Scan for the cell matching the given text and deliver its (x, y) coordinate at center. 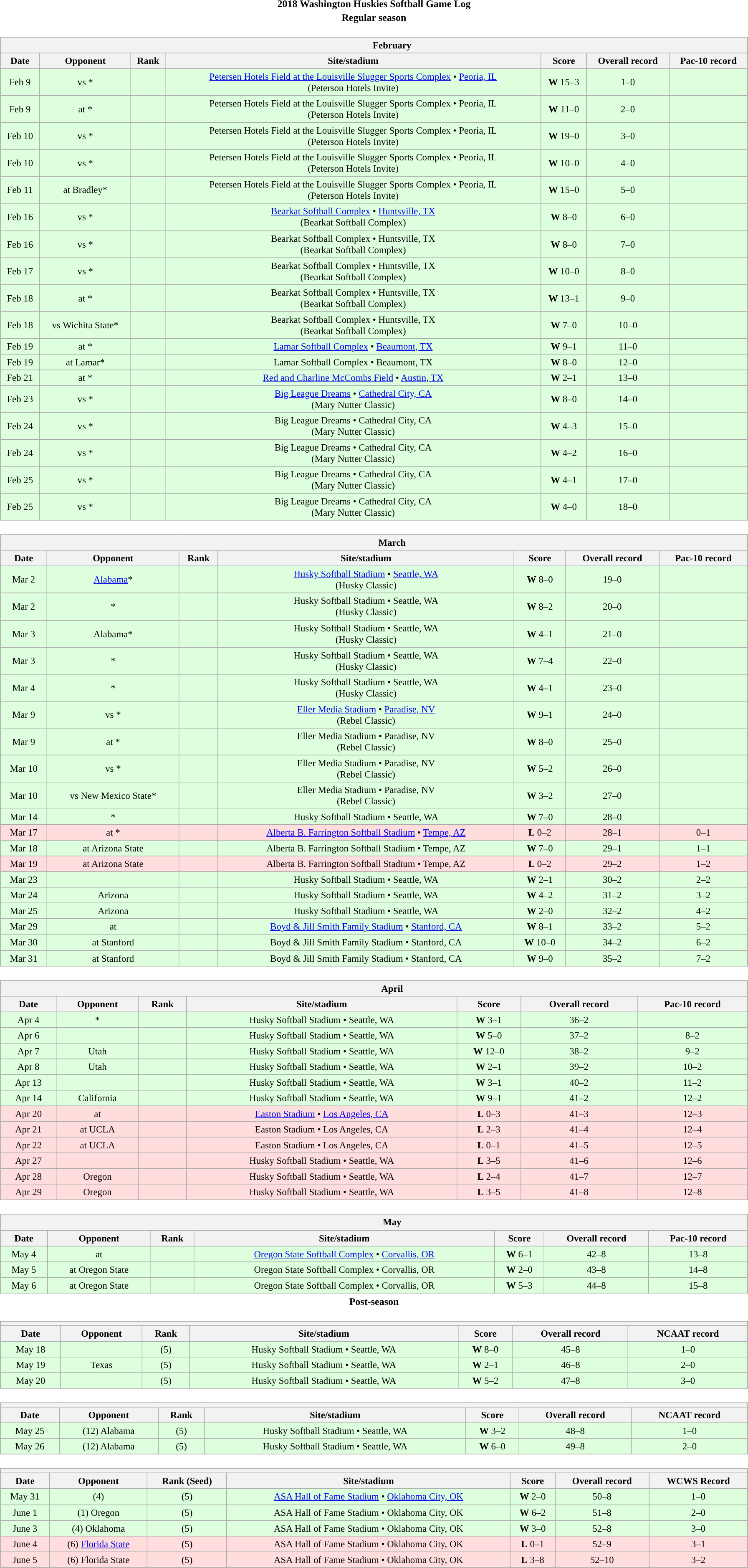
Apr 22 (28, 1145)
15–0 (628, 426)
Mar 31 (24, 958)
4–0 (628, 163)
February (374, 45)
12–5 (692, 1145)
L 2–3 (488, 1130)
16–0 (628, 453)
Apr 6 (28, 1035)
47–8 (571, 1381)
L 0–3 (488, 1114)
May (374, 1222)
Apr 8 (28, 1067)
June 1 (25, 1512)
24–0 (612, 715)
Red and Charline McCombs Field • Austin, TX (353, 378)
Apr 29 (28, 1192)
4–2 (704, 911)
21–0 (612, 634)
41–2 (579, 1098)
W 8–1 (540, 927)
50–8 (602, 1497)
W 8–2 (540, 606)
0–1 (704, 833)
May 4 (24, 1254)
Mar 17 (24, 833)
Feb 11 (20, 190)
33–2 (612, 927)
29–2 (612, 864)
39–2 (579, 1067)
7–2 (704, 958)
(4) (99, 1497)
1–2 (704, 864)
8–0 (628, 271)
March (374, 543)
5–0 (628, 190)
31–2 (612, 895)
5–2 (704, 927)
28–0 (612, 817)
Feb 23 (20, 399)
(4) Oklahoma (99, 1528)
Feb 17 (20, 271)
at Bradley* (85, 190)
49–8 (575, 1446)
W 7–4 (540, 661)
20–0 (612, 606)
32–2 (612, 911)
Mar 23 (24, 880)
Mar 30 (24, 942)
June 4 (25, 1544)
14–0 (628, 399)
43–8 (596, 1269)
April (374, 988)
30–2 (612, 880)
10–0 (628, 325)
at Lamar* (85, 362)
vs Wichita State* (85, 325)
W 15–0 (564, 190)
52–9 (602, 1544)
45–8 (571, 1349)
WCWS Record (699, 1481)
8–2 (692, 1035)
14–8 (698, 1269)
W 9–0 (540, 958)
W 11–0 (564, 109)
Apr 27 (28, 1161)
(1) Oregon (99, 1512)
10–2 (692, 1067)
Mar 19 (24, 864)
35–2 (612, 958)
May 20 (31, 1381)
W 12–0 (488, 1051)
L 3–8 (533, 1560)
52–8 (602, 1528)
6–2 (704, 942)
May 19 (31, 1365)
44–8 (596, 1285)
May 5 (24, 1269)
W 6–2 (533, 1512)
12–6 (692, 1161)
L 2–4 (488, 1177)
27–0 (612, 796)
California (98, 1098)
17–0 (628, 480)
37–2 (579, 1035)
May 6 (24, 1285)
W 6–0 (492, 1446)
Apr 21 (28, 1130)
Mar 4 (24, 687)
13–0 (628, 378)
23–0 (612, 687)
12–7 (692, 1177)
22–0 (612, 661)
13–8 (698, 1254)
38–2 (579, 1051)
May 26 (30, 1446)
42–8 (596, 1254)
46–8 (571, 1365)
Mar 25 (24, 911)
12–2 (692, 1098)
9–2 (692, 1051)
25–0 (612, 742)
Mar 14 (24, 817)
7–0 (628, 244)
vs New Mexico State* (113, 796)
18–0 (628, 507)
W 5–3 (519, 1285)
Mar 24 (24, 895)
June 3 (25, 1528)
28–1 (612, 833)
W 3–0 (533, 1528)
Apr 20 (28, 1114)
Apr 4 (28, 1020)
11–2 (692, 1082)
29–1 (612, 848)
52–10 (602, 1560)
W 15–3 (564, 82)
41–4 (579, 1130)
26–0 (612, 768)
June 5 (25, 1560)
Apr 7 (28, 1051)
2–2 (704, 880)
51–8 (602, 1512)
12–4 (692, 1130)
May 18 (31, 1349)
1–1 (704, 848)
19–0 (612, 580)
34–2 (612, 942)
3–1 (699, 1544)
12–0 (628, 362)
41–5 (579, 1145)
W 4–3 (564, 426)
41–3 (579, 1114)
W 5–0 (488, 1035)
41–6 (579, 1161)
36–2 (579, 1020)
W 13–1 (564, 298)
41–7 (579, 1177)
15–8 (698, 1285)
W 4–0 (564, 507)
40–2 (579, 1082)
6–0 (628, 217)
9–0 (628, 298)
May 25 (30, 1431)
W 19–0 (564, 136)
Texas (101, 1365)
41–8 (579, 1192)
W 6–1 (519, 1254)
Apr 14 (28, 1098)
12–8 (692, 1192)
Feb 21 (20, 378)
Apr 13 (28, 1082)
May 31 (25, 1497)
Mar 18 (24, 848)
12–3 (692, 1114)
Apr 28 (28, 1177)
Rank (Seed) (187, 1481)
48–8 (575, 1431)
11–0 (628, 346)
Mar 29 (24, 927)
